Determine the [x, y] coordinate at the center of the cell enclosing the given text.  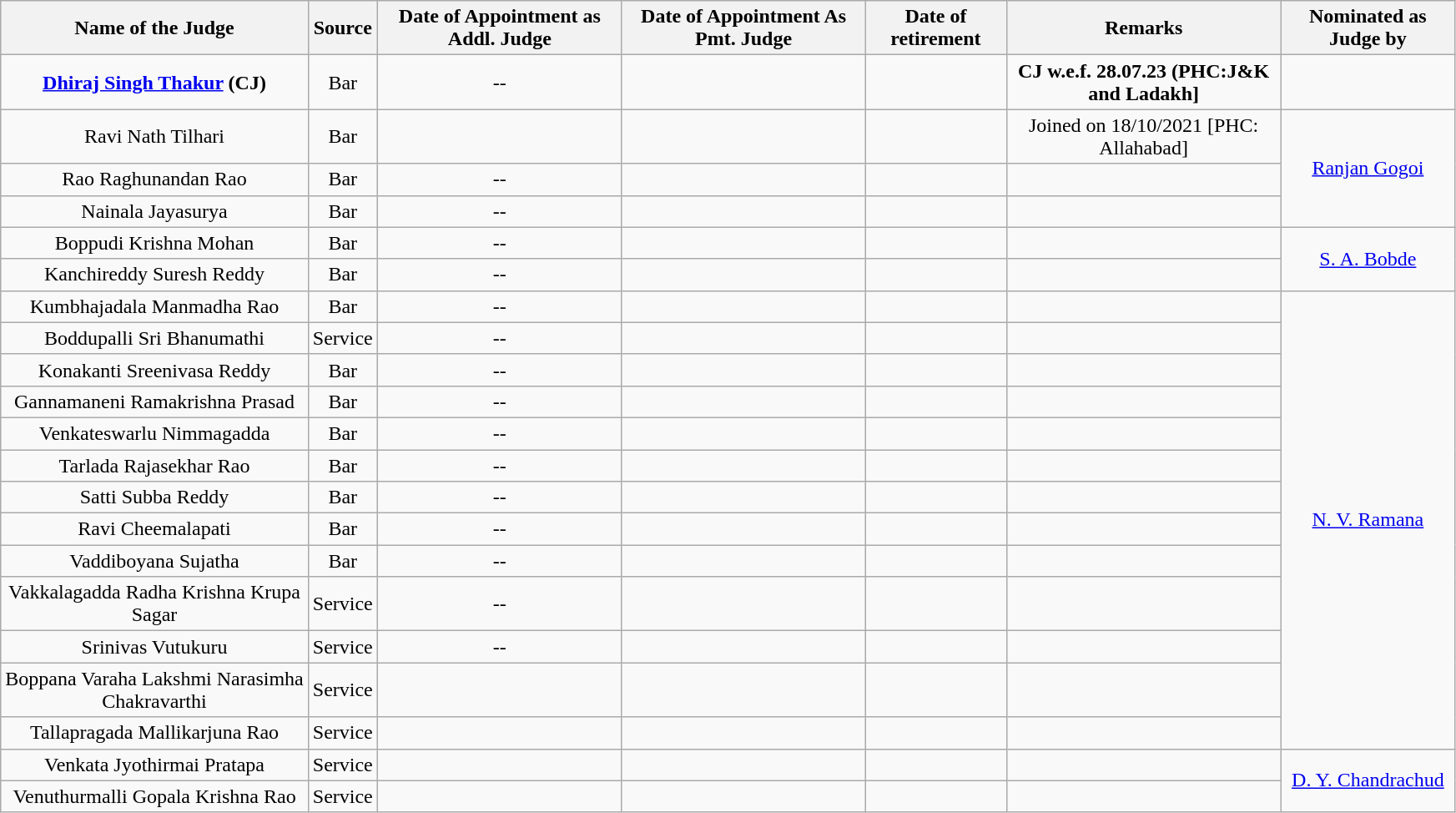
Nainala Jayasurya [155, 211]
Date of Appointment As Pmt. Judge [743, 28]
D. Y. Chandrachud [1368, 780]
Boppudi Krishna Mohan [155, 243]
Konakanti Sreenivasa Reddy [155, 370]
Venkata Jyothirmai Pratapa [155, 765]
Ravi Cheemalapati [155, 529]
Vakkalagadda Radha Krishna Krupa Sagar [155, 604]
Joined on 18/10/2021 [PHC: Allahabad] [1143, 137]
Venkateswarlu Nimmagadda [155, 433]
Gannamaneni Ramakrishna Prasad [155, 401]
Tallapragada Mallikarjuna Rao [155, 733]
Kumbhajadala Manmadha Rao [155, 306]
Date of retirement [936, 28]
Date of Appointment as Addl. Judge [499, 28]
Ravi Nath Tilhari [155, 137]
N. V. Ramana [1368, 519]
Satti Subba Reddy [155, 497]
Srinivas Vutukuru [155, 647]
Tarlada Rajasekhar Rao [155, 465]
Ranjan Gogoi [1368, 169]
Dhiraj Singh Thakur (CJ) [155, 82]
CJ w.e.f. 28.07.23 (PHC:J&K and Ladakh] [1143, 82]
Source [342, 28]
Kanchireddy Suresh Reddy [155, 275]
Rao Raghunandan Rao [155, 179]
Vaddiboyana Sujatha [155, 561]
Remarks [1143, 28]
Venuthurmalli Gopala Krishna Rao [155, 796]
Name of the Judge [155, 28]
Boppana Varaha Lakshmi Narasimha Chakravarthi [155, 689]
Nominated as Judge by [1368, 28]
S. A. Bobde [1368, 259]
Boddupalli Sri Bhanumathi [155, 338]
